From the cell containing the given text, extract its center point as (X, Y) coordinate. 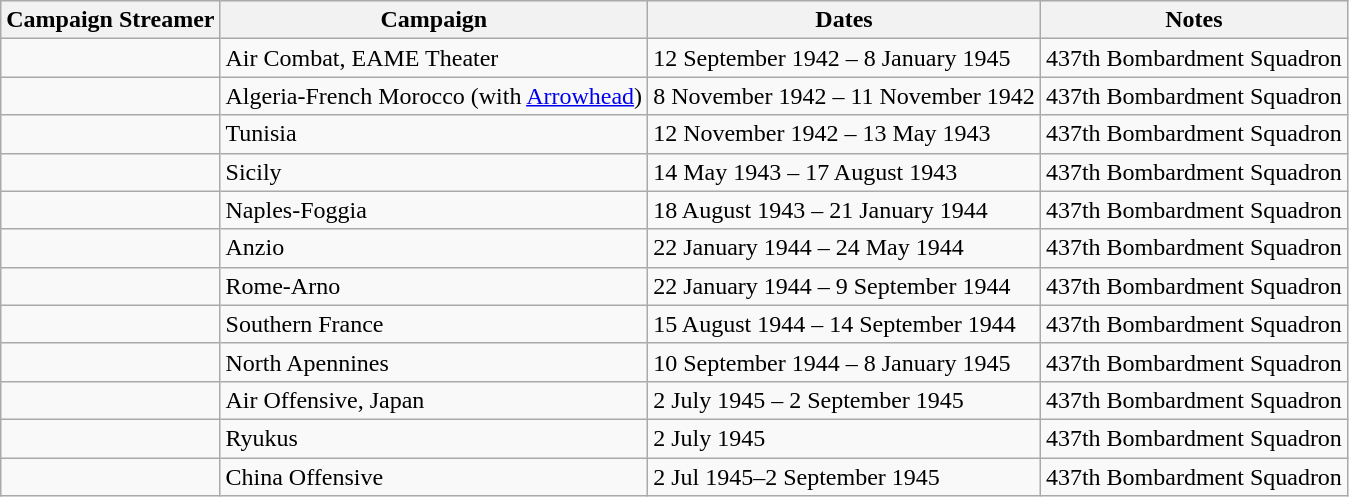
Algeria-French Morocco (with Arrowhead) (434, 96)
North Apennines (434, 362)
22 January 1944 – 9 September 1944 (844, 286)
Sicily (434, 172)
Rome-Arno (434, 286)
15 August 1944 – 14 September 1944 (844, 324)
Tunisia (434, 134)
8 November 1942 – 11 November 1942 (844, 96)
Dates (844, 20)
14 May 1943 – 17 August 1943 (844, 172)
22 January 1944 – 24 May 1944 (844, 248)
Air Offensive, Japan (434, 400)
Naples-Foggia (434, 210)
2 July 1945 (844, 438)
12 September 1942 – 8 January 1945 (844, 58)
2 July 1945 – 2 September 1945 (844, 400)
Campaign (434, 20)
Southern France (434, 324)
Air Combat, EAME Theater (434, 58)
2 Jul 1945–2 September 1945 (844, 477)
18 August 1943 – 21 January 1944 (844, 210)
Campaign Streamer (110, 20)
12 November 1942 – 13 May 1943 (844, 134)
Notes (1194, 20)
China Offensive (434, 477)
Anzio (434, 248)
10 September 1944 – 8 January 1945 (844, 362)
Ryukus (434, 438)
